Capture the cell that displays the provided text and extract its [x, y] central coordinate. 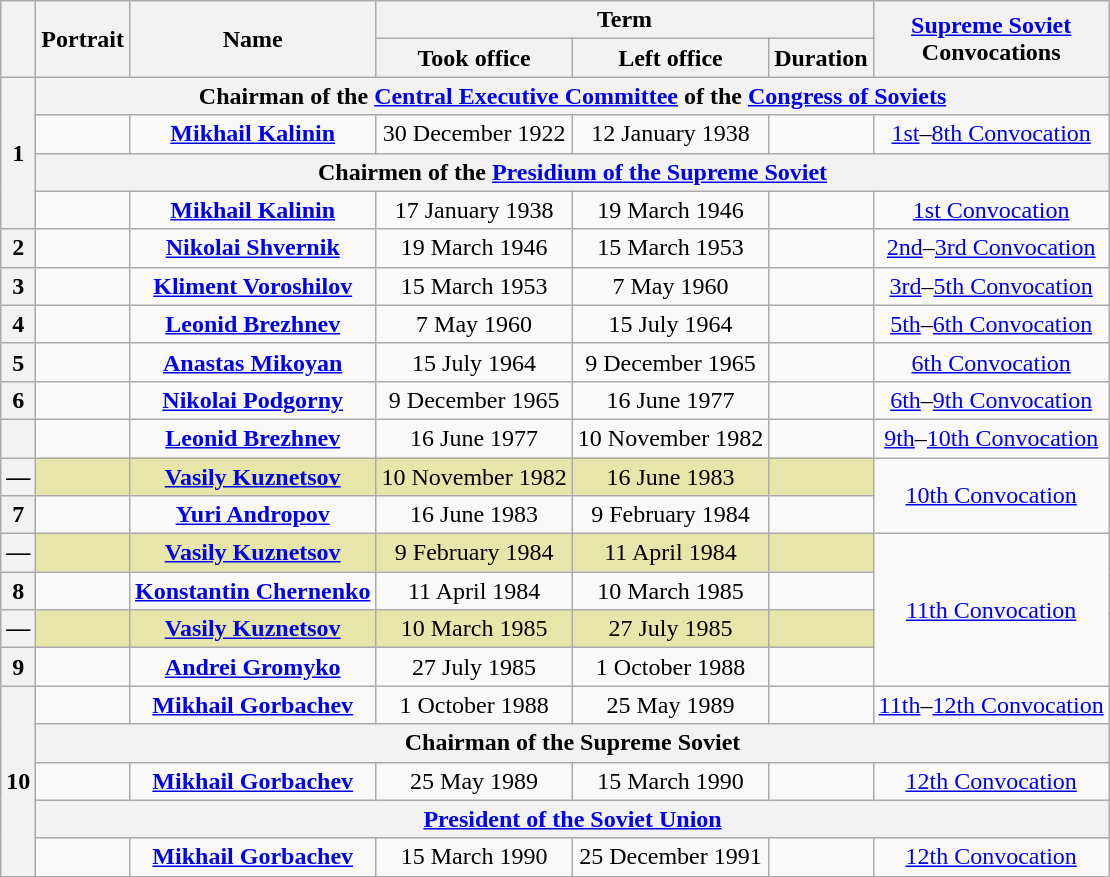
Andrei Gromyko [252, 667]
5th–6th Convocation [991, 324]
6th–9th Convocation [991, 400]
11th–12th Convocation [991, 705]
6th Convocation [991, 362]
Took office [474, 58]
9th–10th Convocation [991, 438]
Duration [821, 58]
Kliment Voroshilov [252, 286]
Chairmen of the Presidium of the Supreme Soviet [572, 172]
President of the Soviet Union [572, 819]
8 [18, 591]
Chairman of the Central Executive Committee of the Congress of Soviets [572, 96]
30 December 1922 [474, 134]
1st Convocation [991, 210]
Portrait [83, 39]
Left office [670, 58]
Term [624, 20]
9 [18, 667]
25 December 1991 [670, 857]
10th Convocation [991, 496]
1st–8th Convocation [991, 134]
4 [18, 324]
Nikolai Podgorny [252, 400]
10 [18, 781]
Nikolai Shvernik [252, 248]
3rd–5th Convocation [991, 286]
12 January 1938 [670, 134]
5 [18, 362]
Anastas Mikoyan [252, 362]
2 [18, 248]
Konstantin Chernenko [252, 591]
6 [18, 400]
11th Convocation [991, 610]
Supreme SovietConvocations [991, 39]
Yuri Andropov [252, 515]
17 January 1938 [474, 210]
2nd–3rd Convocation [991, 248]
1 [18, 153]
7 [18, 515]
Name [252, 39]
3 [18, 286]
Chairman of the Supreme Soviet [572, 743]
